Return the [X, Y] coordinate for the center point of the cell that contains the specified text.  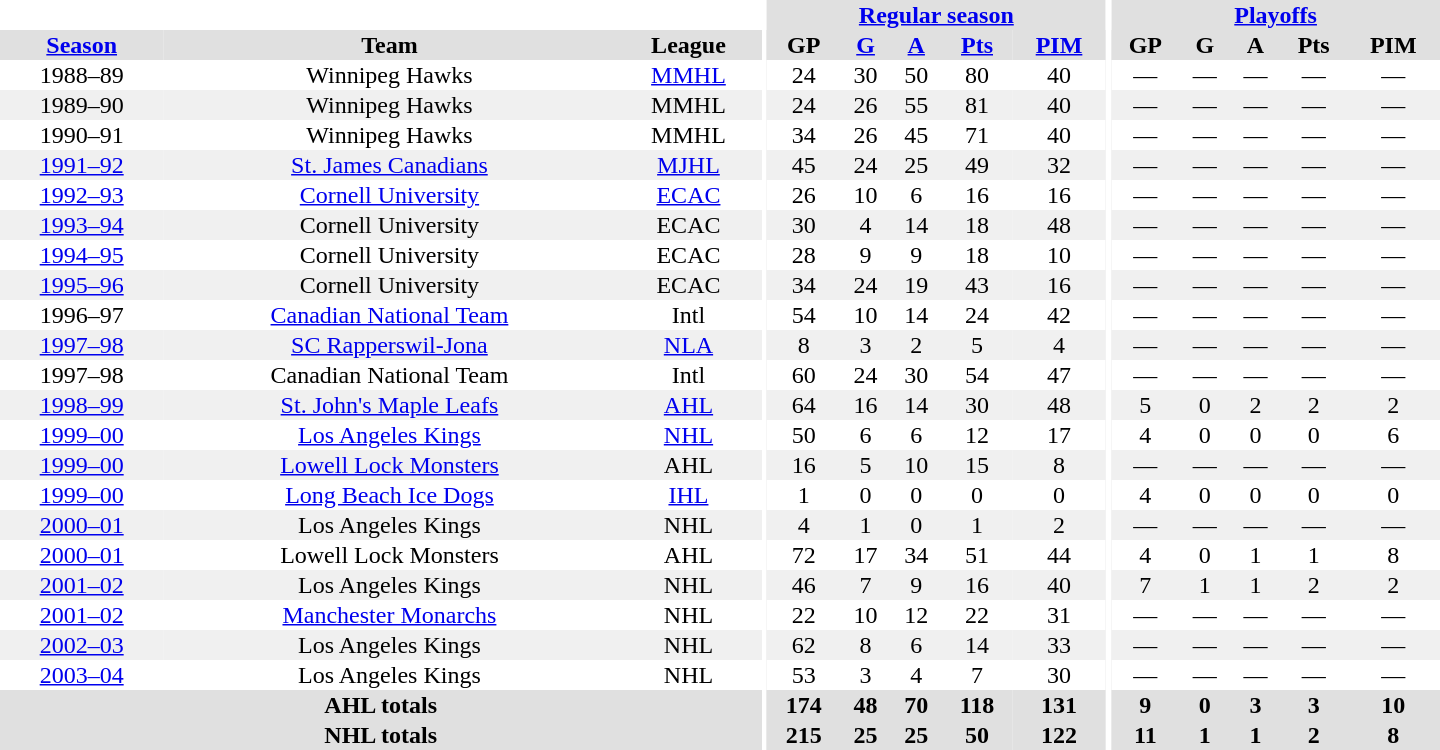
Long Beach Ice Dogs [389, 495]
33 [1058, 645]
League [689, 45]
28 [804, 255]
15 [978, 465]
47 [1058, 375]
1993–94 [82, 225]
1989–90 [82, 105]
Regular season [936, 15]
SC Rapperswil-Jona [389, 345]
IHL [689, 495]
19 [916, 285]
32 [1058, 165]
70 [916, 705]
1996–97 [82, 315]
62 [804, 645]
174 [804, 705]
51 [978, 555]
Team [389, 45]
118 [978, 705]
80 [978, 75]
2003–04 [82, 675]
72 [804, 555]
215 [804, 735]
46 [804, 585]
1994–95 [82, 255]
122 [1058, 735]
60 [804, 375]
131 [1058, 705]
64 [804, 405]
31 [1058, 615]
55 [916, 105]
AHL totals [380, 705]
1990–91 [82, 135]
Manchester Monarchs [389, 615]
2002–03 [82, 645]
1991–92 [82, 165]
44 [1058, 555]
53 [804, 675]
NHL totals [380, 735]
1992–93 [82, 195]
1998–99 [82, 405]
42 [1058, 315]
MJHL [689, 165]
1995–96 [82, 285]
St. James Canadians [389, 165]
11 [1145, 735]
Season [82, 45]
1988–89 [82, 75]
St. John's Maple Leafs [389, 405]
NLA [689, 345]
Playoffs [1276, 15]
49 [978, 165]
71 [978, 135]
43 [978, 285]
81 [978, 105]
